Capture the cell that displays the provided text and extract its (x, y) central coordinate. 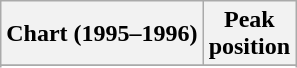
Chart (1995–1996) (102, 34)
Peakposition (249, 34)
